Extract the [x, y] coordinate from the center of the cell holding the provided text.  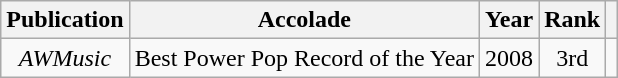
Rank [572, 20]
Year [510, 20]
Publication [65, 20]
AWMusic [65, 58]
3rd [572, 58]
2008 [510, 58]
Accolade [304, 20]
Best Power Pop Record of the Year [304, 58]
